Determine the [x, y] coordinate at the center of the cell enclosing the given text.  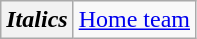
Italics [37, 20]
Home team [134, 20]
